Locate the cell with the specified text and output its [X, Y] center coordinate. 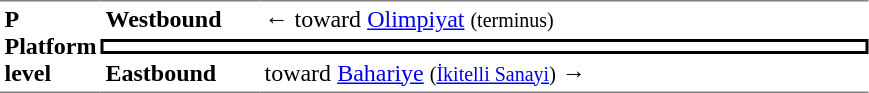
← toward Olimpiyat (terminus) [564, 20]
PPlatform level [50, 46]
toward Bahariye (İkitelli Sanayi) → [564, 74]
Westbound [180, 20]
Eastbound [180, 74]
